From the cell containing the given text, extract its center point as [X, Y] coordinate. 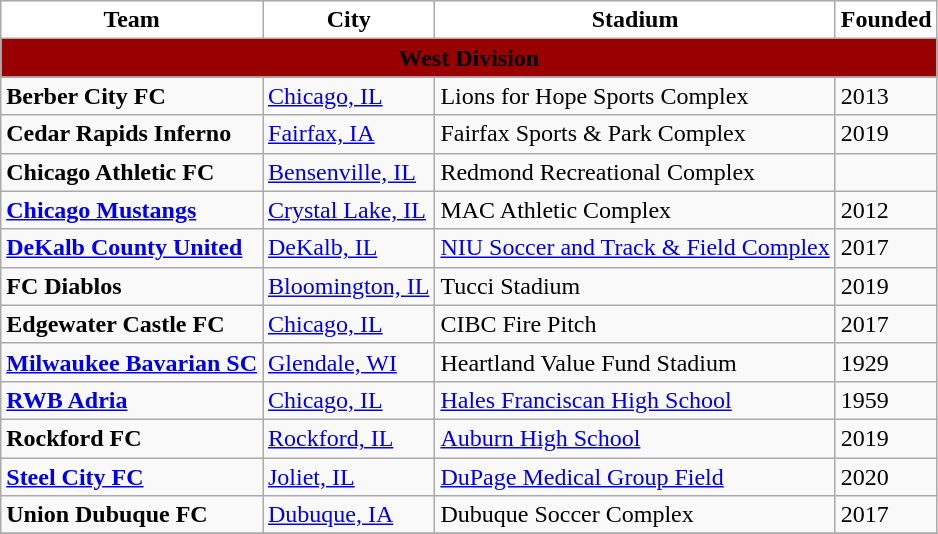
Auburn High School [635, 438]
Hales Franciscan High School [635, 400]
Dubuque, IA [348, 515]
2013 [886, 96]
DeKalb County United [132, 248]
Founded [886, 20]
Tucci Stadium [635, 286]
Chicago Mustangs [132, 210]
Bloomington, IL [348, 286]
Team [132, 20]
Glendale, WI [348, 362]
Milwaukee Bavarian SC [132, 362]
Rockford FC [132, 438]
2020 [886, 477]
Fairfax, IA [348, 134]
Lions for Hope Sports Complex [635, 96]
Edgewater Castle FC [132, 324]
Chicago Athletic FC [132, 172]
Redmond Recreational Complex [635, 172]
Cedar Rapids Inferno [132, 134]
Heartland Value Fund Stadium [635, 362]
Rockford, IL [348, 438]
2012 [886, 210]
Bensenville, IL [348, 172]
CIBC Fire Pitch [635, 324]
DuPage Medical Group Field [635, 477]
Union Dubuque FC [132, 515]
Stadium [635, 20]
Crystal Lake, IL [348, 210]
Joliet, IL [348, 477]
1929 [886, 362]
NIU Soccer and Track & Field Complex [635, 248]
1959 [886, 400]
MAC Athletic Complex [635, 210]
FC Diablos [132, 286]
DeKalb, IL [348, 248]
Dubuque Soccer Complex [635, 515]
City [348, 20]
Steel City FC [132, 477]
Fairfax Sports & Park Complex [635, 134]
RWB Adria [132, 400]
Berber City FC [132, 96]
West Division [469, 58]
